From the cell containing the given text, extract its center point as [X, Y] coordinate. 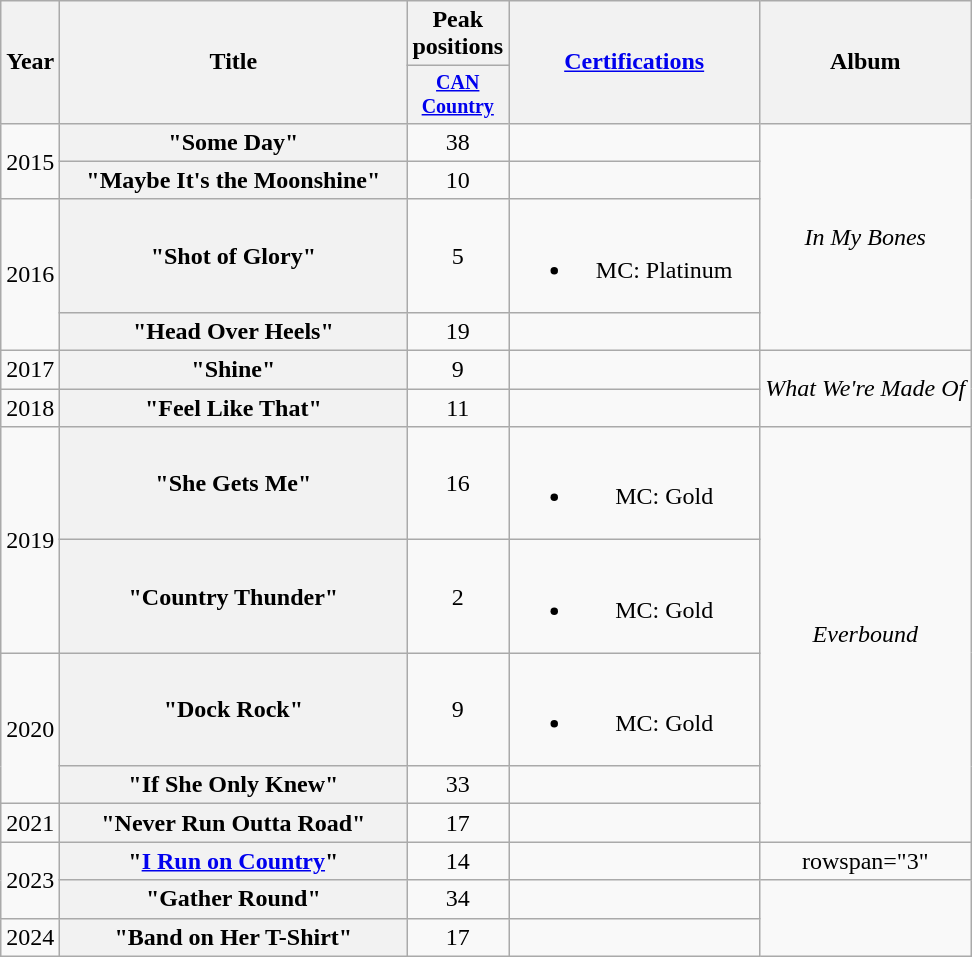
2016 [30, 274]
"Band on Her T-Shirt" [234, 937]
"Dock Rock" [234, 710]
14 [458, 861]
"Shine" [234, 370]
"Country Thunder" [234, 596]
38 [458, 142]
"Some Day" [234, 142]
"Feel Like That" [234, 408]
"Maybe It's the Moonshine" [234, 180]
2017 [30, 370]
"She Gets Me" [234, 484]
11 [458, 408]
Year [30, 62]
Certifications [634, 62]
2020 [30, 728]
2019 [30, 540]
In My Bones [866, 236]
19 [458, 331]
Everbound [866, 634]
5 [458, 256]
2023 [30, 880]
2024 [30, 937]
Album [866, 62]
2015 [30, 161]
"Gather Round" [234, 899]
10 [458, 180]
16 [458, 484]
2018 [30, 408]
"Head Over Heels" [234, 331]
2021 [30, 823]
Title [234, 62]
2 [458, 596]
34 [458, 899]
"Never Run Outta Road" [234, 823]
CANCountry [458, 94]
33 [458, 785]
Peakpositions [458, 34]
MC: Platinum [634, 256]
"I Run on Country" [234, 861]
What We're Made Of [866, 389]
"If She Only Knew" [234, 785]
"Shot of Glory" [234, 256]
rowspan="3" [866, 861]
